Return (x, y) of the center of cell containing provided text 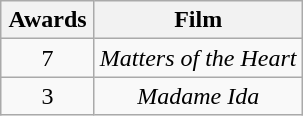
Film (198, 20)
7 (48, 58)
Matters of the Heart (198, 58)
3 (48, 96)
Awards (48, 20)
Madame Ida (198, 96)
